From the cell containing the given text, extract its center point as [X, Y] coordinate. 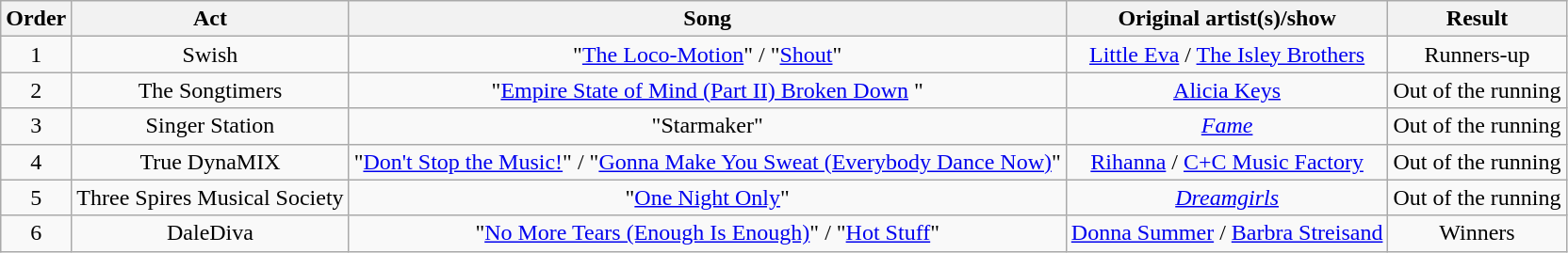
DaleDiva [210, 233]
Donna Summer / Barbra Streisand [1227, 233]
Rihanna / C+C Music Factory [1227, 162]
Act [210, 19]
"One Night Only" [707, 198]
Little Eva / The Isley Brothers [1227, 55]
Fame [1227, 126]
Result [1478, 19]
Original artist(s)/show [1227, 19]
Three Spires Musical Society [210, 198]
Swish [210, 55]
The Songtimers [210, 90]
3 [36, 126]
"Starmaker" [707, 126]
"The Loco-Motion" / "Shout" [707, 55]
"Don't Stop the Music!" / "Gonna Make You Sweat (Everybody Dance Now)" [707, 162]
4 [36, 162]
2 [36, 90]
Song [707, 19]
Dreamgirls [1227, 198]
5 [36, 198]
Winners [1478, 233]
True DynaMIX [210, 162]
Runners-up [1478, 55]
"Empire State of Mind (Part II) Broken Down " [707, 90]
Alicia Keys [1227, 90]
6 [36, 233]
"No More Tears (Enough Is Enough)" / "Hot Stuff" [707, 233]
1 [36, 55]
Singer Station [210, 126]
Order [36, 19]
